Determine the (X, Y) coordinate at the center of the cell enclosing the given text.  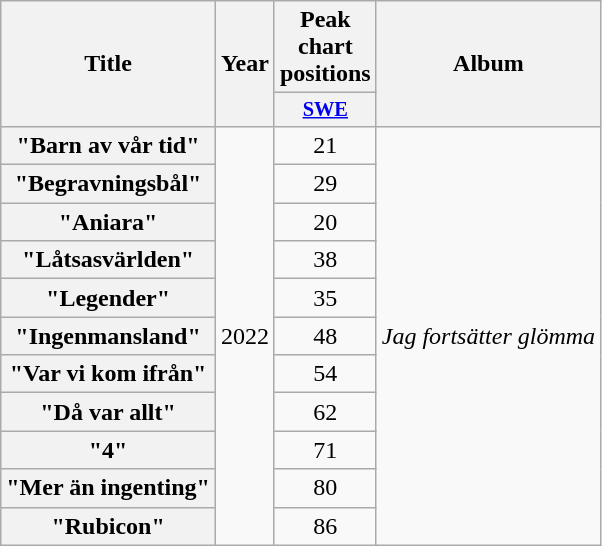
48 (325, 336)
SWE (325, 110)
21 (325, 145)
Title (108, 64)
"Var vi kom ifrån" (108, 374)
Album (488, 64)
71 (325, 450)
35 (325, 298)
62 (325, 412)
"Aniara" (108, 222)
"Barn av vår tid" (108, 145)
"Då var allt" (108, 412)
2022 (244, 336)
Year (244, 64)
38 (325, 260)
"Låtsasvärlden" (108, 260)
Peak chart positions (325, 47)
"Mer än ingenting" (108, 488)
"Rubicon" (108, 526)
29 (325, 184)
80 (325, 488)
54 (325, 374)
"4" (108, 450)
"Begravningsbål" (108, 184)
"Ingenmansland" (108, 336)
"Legender" (108, 298)
20 (325, 222)
Jag fortsätter glömma (488, 336)
86 (325, 526)
